Scan for the cell matching the given text and deliver its (x, y) coordinate at center. 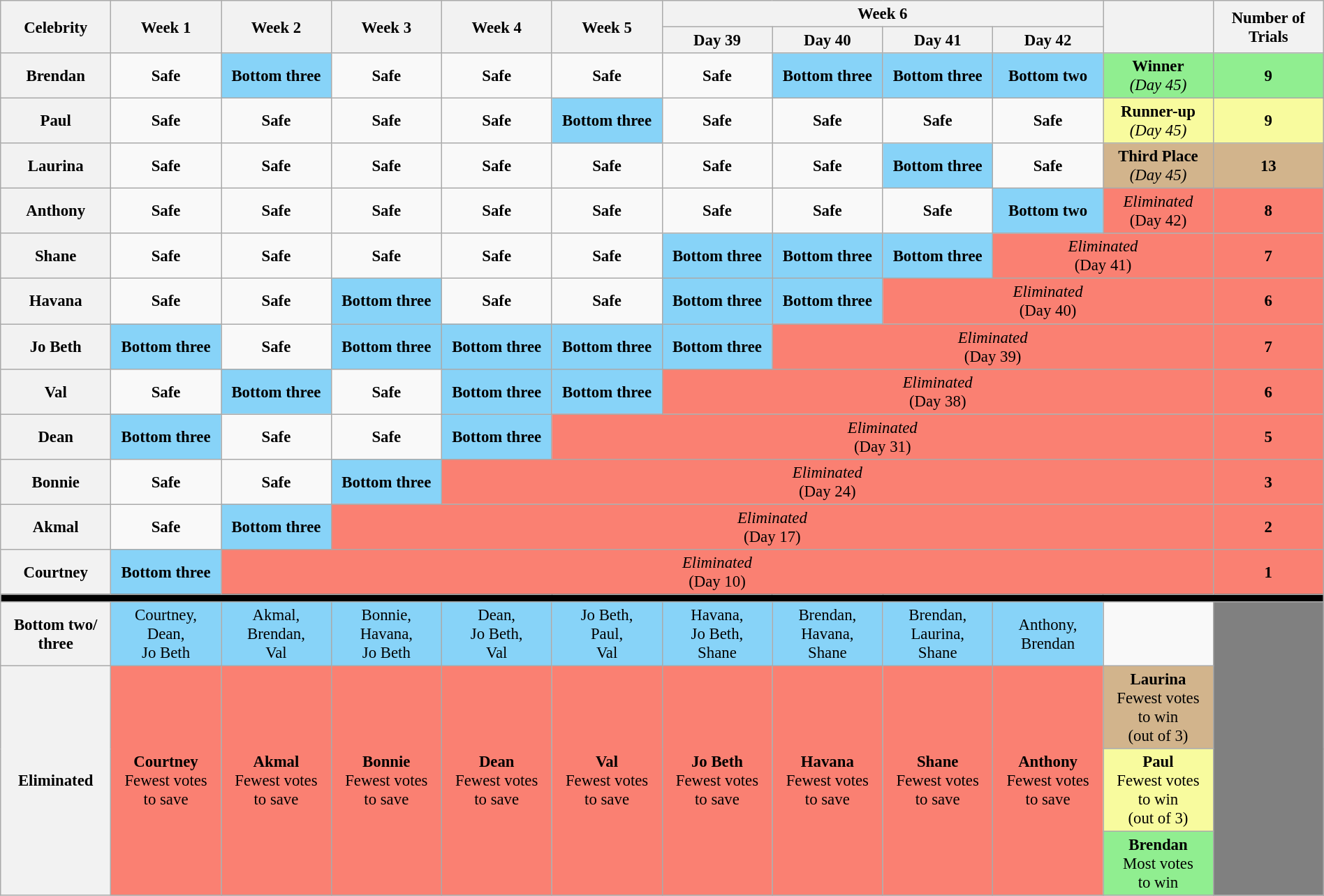
Week 3 (386, 27)
5 (1268, 437)
Anthony (56, 211)
Week 5 (607, 27)
Dean (56, 437)
Brendan,Havana,Shane (827, 634)
Day 42 (1048, 41)
Bonnie,Havana,Jo Beth (386, 634)
Day 41 (938, 41)
Bottom two/three (56, 634)
Anthony Fewest votes to save (1048, 781)
Day 39 (717, 41)
Eliminated(Day 17) (772, 527)
Eliminated(Day 42) (1158, 211)
Dean,Jo Beth,Val (496, 634)
LaurinaFewest votes to win (out of 3) (1158, 707)
Runner-up(Day 45) (1158, 122)
Anthony,Brendan (1048, 634)
Eliminated(Day 24) (827, 482)
Val Fewest votes to save (607, 781)
Shane (56, 256)
Jo Beth (56, 346)
Eliminated(Day 38) (937, 391)
Celebrity (56, 27)
Courtney,Dean,Jo Beth (166, 634)
Eliminated (56, 781)
Week 2 (276, 27)
Akmal Fewest votes to save (276, 781)
Eliminated(Day 31) (883, 437)
Jo Beth,Paul,Val (607, 634)
Bonnie (56, 482)
Jo Beth Fewest votes to save (717, 781)
Havana Fewest votes to save (827, 781)
PaulFewest votes to win (out of 3) (1158, 791)
Courtney Fewest votes to save (166, 781)
Akmal (56, 527)
Eliminated(Day 40) (1048, 302)
8 (1268, 211)
Shane Fewest votes to save (938, 781)
Brendan,Laurina,Shane (938, 634)
Brendan (56, 75)
Third Place(Day 45) (1158, 166)
13 (1268, 166)
Laurina (56, 166)
Week 1 (166, 27)
Havana (56, 302)
Bonnie Fewest votes to save (386, 781)
Eliminated(Day 41) (1103, 256)
Havana,Jo Beth,Shane (717, 634)
BrendanMost votes to win (1158, 864)
Week 4 (496, 27)
2 (1268, 527)
Day 40 (827, 41)
Eliminated(Day 39) (993, 346)
Dean Fewest votes to save (496, 781)
Eliminated(Day 10) (716, 573)
Courtney (56, 573)
Akmal,Brendan,Val (276, 634)
Week 6 (883, 14)
Winner(Day 45) (1158, 75)
Val (56, 391)
Paul (56, 122)
1 (1268, 573)
3 (1268, 482)
Number of Trials (1268, 27)
